Determine the (X, Y) coordinate at the center of the cell enclosing the given text.  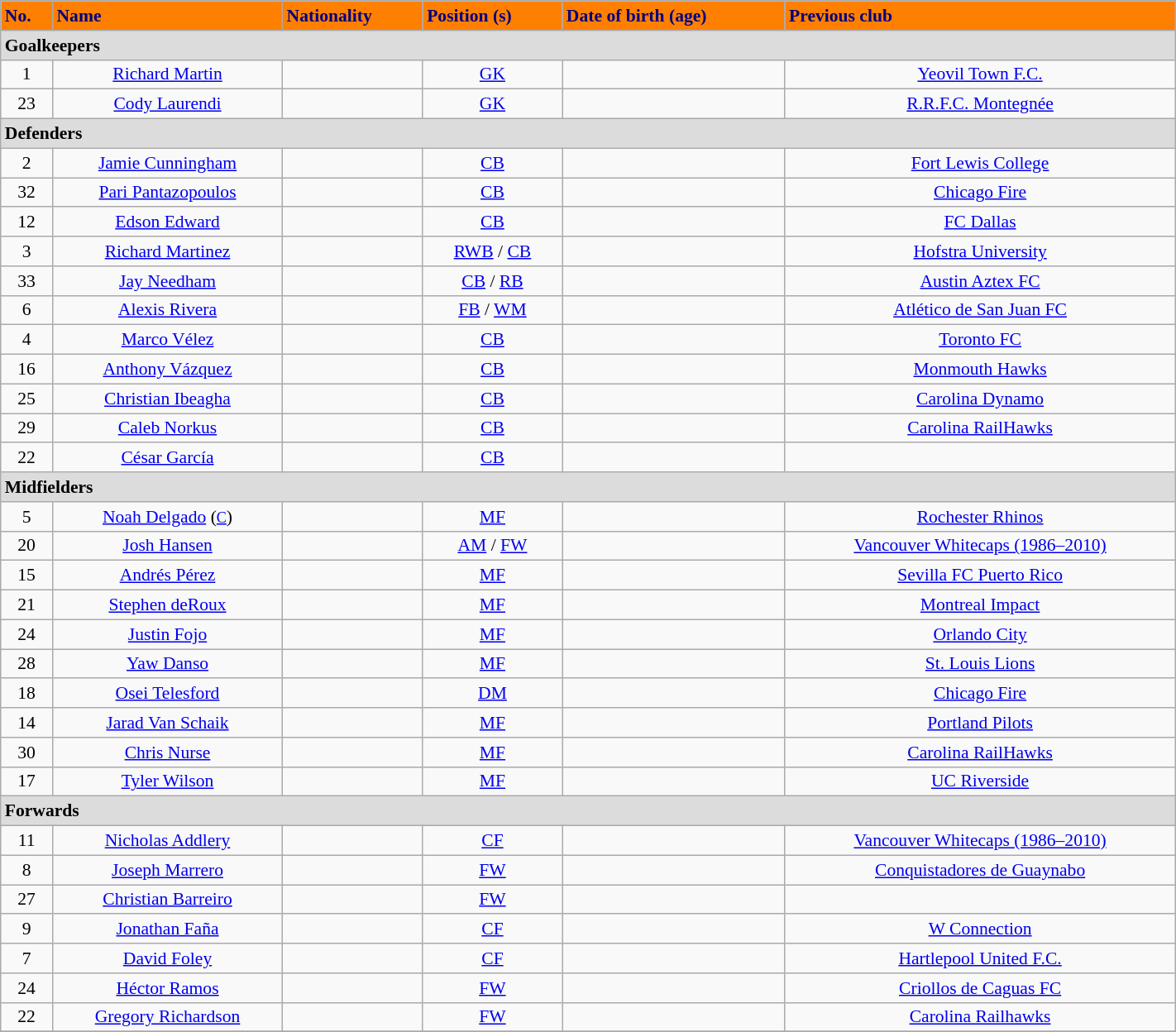
Carolina Railhawks (980, 1017)
Héctor Ramos (167, 988)
R.R.F.C. Montegnée (980, 104)
Montreal Impact (980, 605)
29 (26, 428)
Anthony Vázquez (167, 370)
16 (26, 370)
Goalkeepers (588, 45)
Sevilla FC Puerto Rico (980, 576)
3 (26, 251)
Portland Pilots (980, 723)
Jamie Cunningham (167, 163)
Previous club (980, 16)
No. (26, 16)
Jonathan Faña (167, 929)
Edson Edward (167, 222)
Christian Barreiro (167, 900)
Richard Martinez (167, 251)
Cody Laurendi (167, 104)
RWB / CB (493, 251)
Monmouth Hawks (980, 370)
11 (26, 841)
Yeovil Town F.C. (980, 74)
Jay Needham (167, 281)
Gregory Richardson (167, 1017)
César García (167, 458)
W Connection (980, 929)
Nicholas Addlery (167, 841)
Atlético de San Juan FC (980, 310)
18 (26, 694)
33 (26, 281)
14 (26, 723)
UC Riverside (980, 781)
1 (26, 74)
Fort Lewis College (980, 163)
DM (493, 694)
Pari Pantazopoulos (167, 193)
17 (26, 781)
Position (s) (493, 16)
Austin Aztex FC (980, 281)
32 (26, 193)
9 (26, 929)
Noah Delgado (C) (167, 517)
5 (26, 517)
Chris Nurse (167, 752)
Caleb Norkus (167, 428)
Criollos de Caguas FC (980, 988)
21 (26, 605)
4 (26, 340)
12 (26, 222)
6 (26, 310)
Name (167, 16)
25 (26, 399)
Yaw Danso (167, 664)
7 (26, 958)
Richard Martin (167, 74)
2 (26, 163)
Alexis Rivera (167, 310)
Carolina Dynamo (980, 399)
Joseph Marrero (167, 870)
Justin Fojo (167, 634)
Date of birth (age) (673, 16)
FB / WM (493, 310)
30 (26, 752)
David Foley (167, 958)
Hofstra University (980, 251)
15 (26, 576)
Osei Telesford (167, 694)
28 (26, 664)
Orlando City (980, 634)
Nationality (353, 16)
Marco Vélez (167, 340)
CB / RB (493, 281)
Jarad Van Schaik (167, 723)
AM / FW (493, 546)
Christian Ibeagha (167, 399)
Toronto FC (980, 340)
Conquistadores de Guaynabo (980, 870)
8 (26, 870)
20 (26, 546)
Forwards (588, 811)
FC Dallas (980, 222)
Midfielders (588, 487)
23 (26, 104)
Tyler Wilson (167, 781)
Rochester Rhinos (980, 517)
Andrés Pérez (167, 576)
27 (26, 900)
Stephen deRoux (167, 605)
Josh Hansen (167, 546)
Hartlepool United F.C. (980, 958)
Defenders (588, 134)
St. Louis Lions (980, 664)
